Provide the [x, y] coordinate of the cell's center where the given text is located.  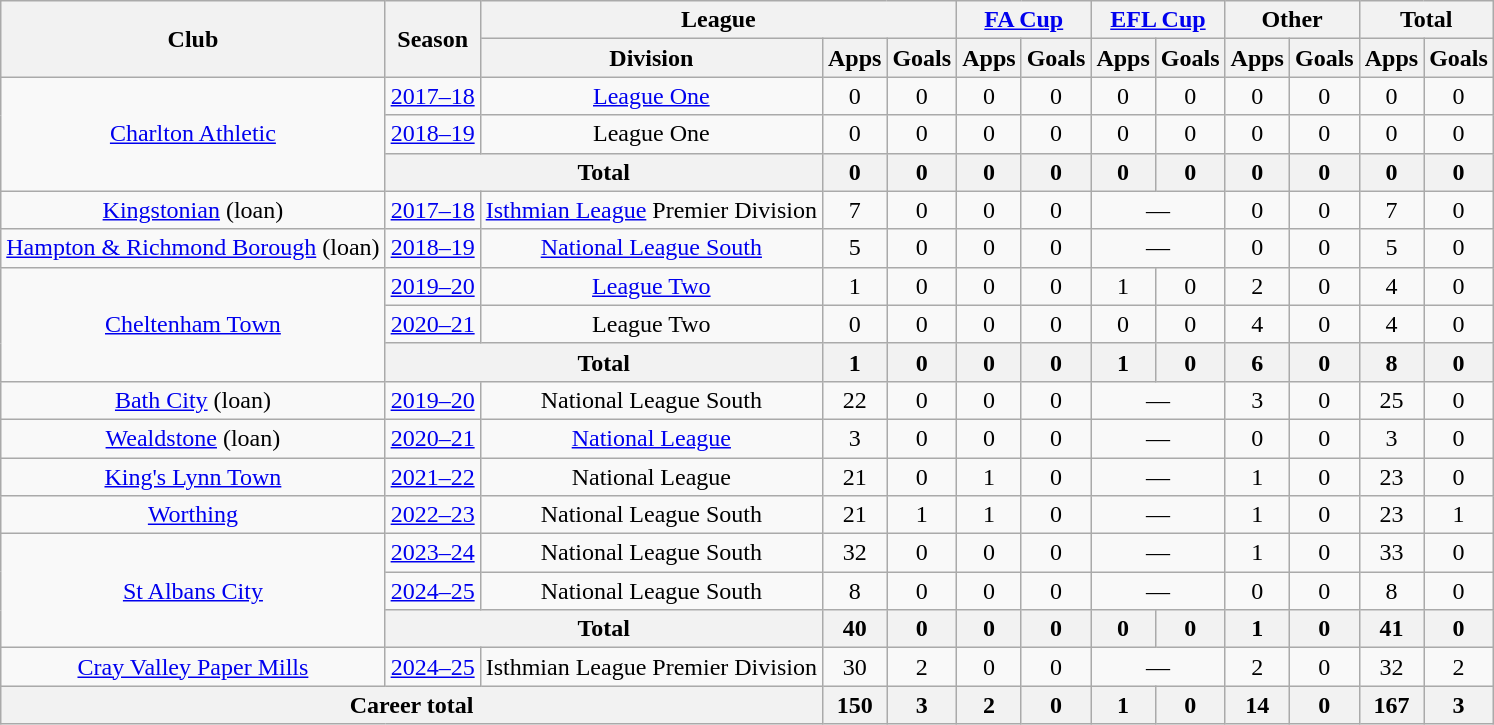
Season [432, 39]
2021–22 [432, 477]
22 [854, 400]
2023–24 [432, 553]
King's Lynn Town [193, 477]
Club [193, 39]
2022–23 [432, 515]
Division [651, 58]
League [718, 20]
41 [1391, 629]
6 [1257, 362]
25 [1391, 400]
Other [1292, 20]
33 [1391, 553]
FA Cup [1024, 20]
St Albans City [193, 591]
Hampton & Richmond Borough (loan) [193, 248]
Worthing [193, 515]
Charlton Athletic [193, 134]
150 [854, 705]
Cray Valley Paper Mills [193, 667]
14 [1257, 705]
Bath City (loan) [193, 400]
Cheltenham Town [193, 324]
Kingstonian (loan) [193, 210]
EFL Cup [1158, 20]
40 [854, 629]
30 [854, 667]
Career total [412, 705]
Wealdstone (loan) [193, 438]
167 [1391, 705]
